Detect which cell encompasses the target text, then output its (x, y) center coordinate. 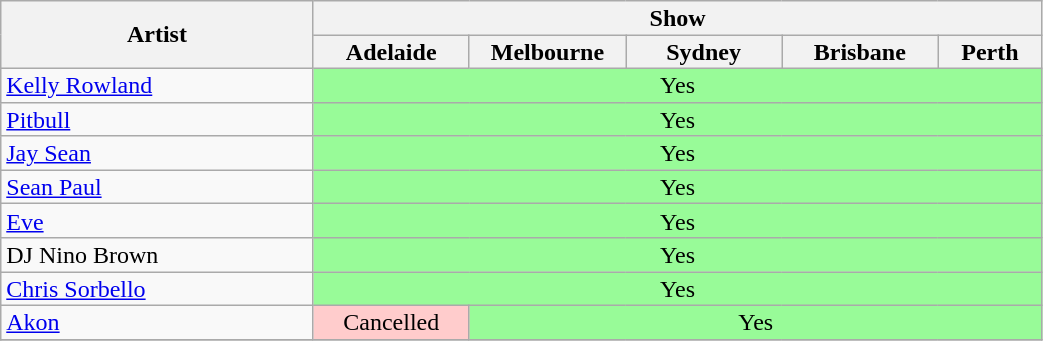
Kelly Rowland (157, 85)
Eve (157, 221)
Akon (157, 322)
Melbourne (547, 52)
Adelaide (391, 52)
Artist (157, 35)
Jay Sean (157, 153)
DJ Nino Brown (157, 255)
Sean Paul (157, 187)
Brisbane (860, 52)
Perth (990, 52)
Chris Sorbello (157, 289)
Cancelled (391, 322)
Pitbull (157, 119)
Sydney (704, 52)
Show (678, 18)
